Capture the cell that displays the provided text and extract its (x, y) central coordinate. 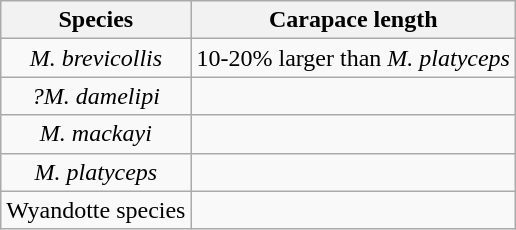
M. mackayi (96, 134)
M. brevicollis (96, 58)
Wyandotte species (96, 210)
Species (96, 20)
M. platyceps (96, 172)
10-20% larger than M. platyceps (354, 58)
?M. damelipi (96, 96)
Carapace length (354, 20)
